Pinpoint the cell where the given text exists, returning its (x, y) midpoint coordinate. 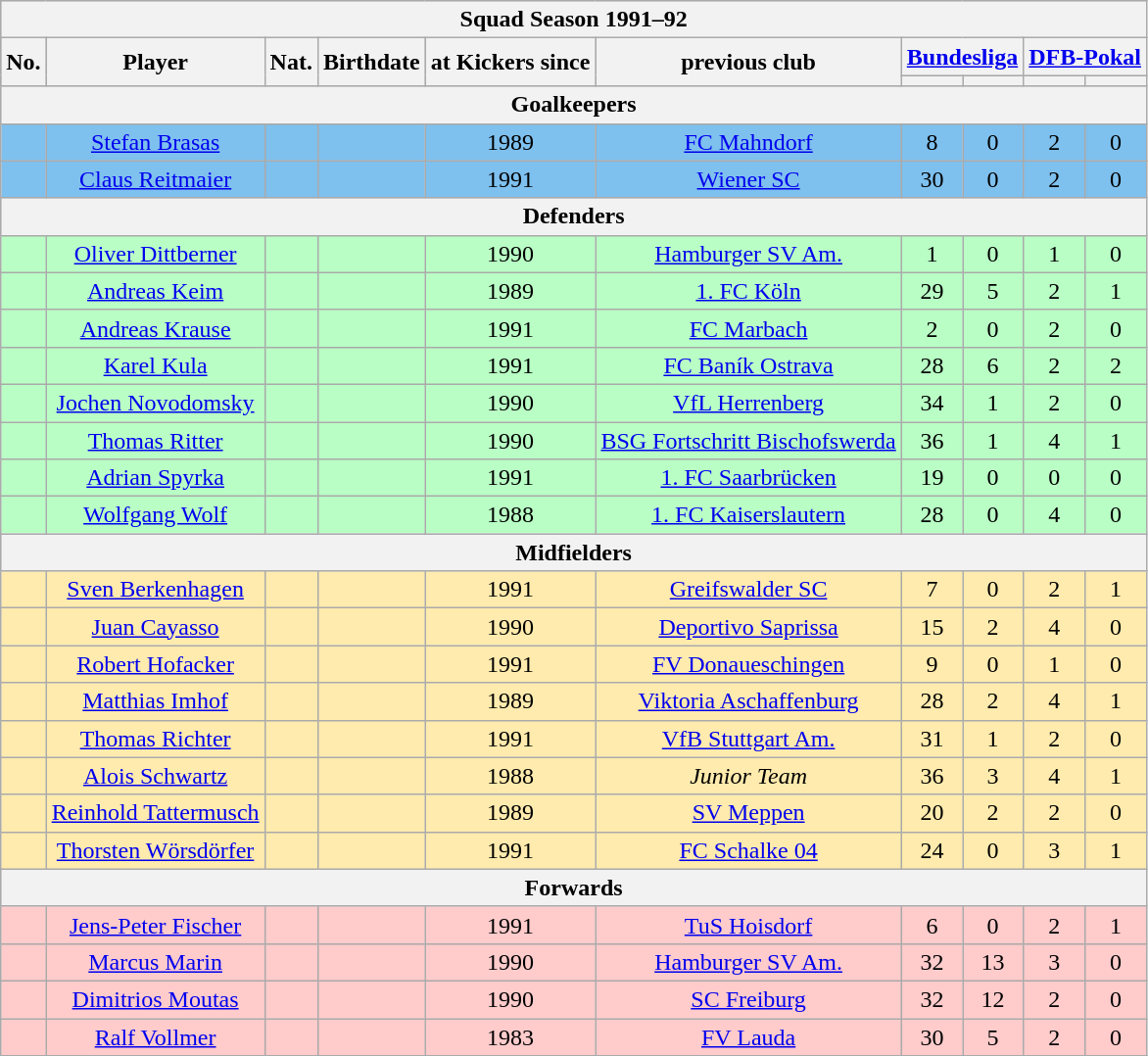
Wiener SC (748, 179)
Junior Team (748, 776)
12 (992, 999)
Matthias Imhof (155, 701)
FV Lauda (748, 1037)
Sven Berkenhagen (155, 590)
FC Marbach (748, 328)
Thomas Richter (155, 739)
DFB-Pokal (1085, 57)
BSG Fortschritt Bischofswerda (748, 440)
Bundesliga (962, 57)
Claus Reitmaier (155, 179)
8 (932, 142)
24 (932, 850)
Squad Season 1991–92 (574, 20)
SV Meppen (748, 813)
at Kickers since (510, 63)
1. FC Saarbrücken (748, 478)
FC Schalke 04 (748, 850)
VfL Herrenberg (748, 403)
Ralf Vollmer (155, 1037)
15 (932, 627)
FC Baník Ostrava (748, 365)
Greifswalder SC (748, 590)
7 (932, 590)
Reinhold Tattermusch (155, 813)
Oliver Dittberner (155, 254)
Deportivo Saprissa (748, 627)
9 (932, 664)
FV Donaueschingen (748, 664)
Birthdate (371, 63)
Marcus Marin (155, 962)
31 (932, 739)
Dimitrios Moutas (155, 999)
Player (155, 63)
Karel Kula (155, 365)
Midfielders (574, 552)
Viktoria Aschaffenburg (748, 701)
34 (932, 403)
No. (24, 63)
SC Freiburg (748, 999)
VfB Stuttgart Am. (748, 739)
TuS Hoisdorf (748, 925)
previous club (748, 63)
1983 (510, 1037)
Jens-Peter Fischer (155, 925)
Goalkeepers (574, 105)
Thomas Ritter (155, 440)
Nat. (291, 63)
Thorsten Wörsdörfer (155, 850)
Robert Hofacker (155, 664)
1. FC Köln (748, 291)
Stefan Brasas (155, 142)
Andreas Krause (155, 328)
Adrian Spyrka (155, 478)
Wolfgang Wolf (155, 515)
Jochen Novodomsky (155, 403)
Forwards (574, 888)
Alois Schwartz (155, 776)
FC Mahndorf (748, 142)
Andreas Keim (155, 291)
Defenders (574, 216)
Juan Cayasso (155, 627)
1. FC Kaiserslautern (748, 515)
19 (932, 478)
20 (932, 813)
13 (992, 962)
29 (932, 291)
